Return the [X, Y] coordinate for the center point of the cell that contains the specified text.  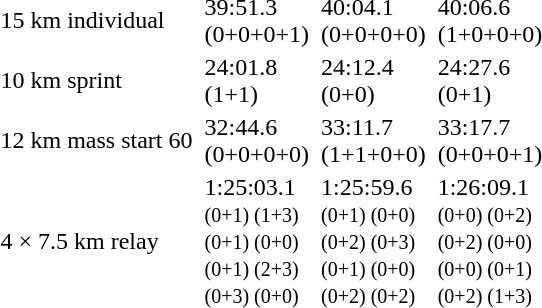
24:12.4(0+0) [374, 80]
24:01.8(1+1) [257, 80]
33:11.7(1+1+0+0) [374, 140]
32:44.6(0+0+0+0) [257, 140]
